From the cell containing the given text, extract its center point as (X, Y) coordinate. 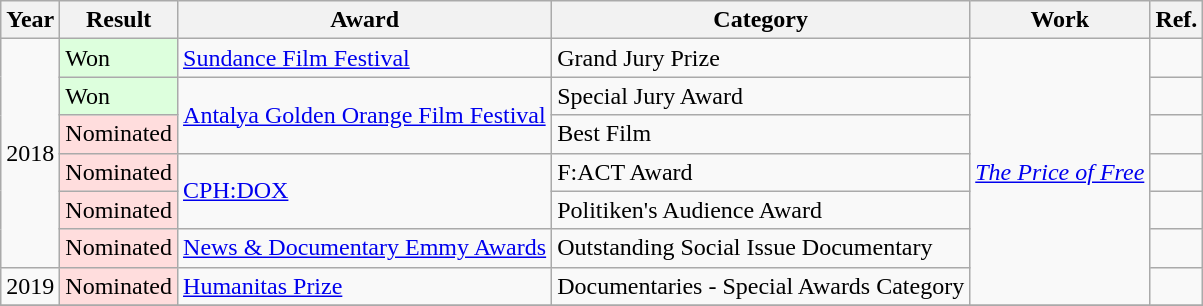
The Price of Free (1060, 172)
News & Documentary Emmy Awards (365, 248)
2018 (30, 153)
Antalya Golden Orange Film Festival (365, 115)
Ref. (1176, 20)
F:ACT Award (761, 172)
2019 (30, 286)
Award (365, 20)
Work (1060, 20)
Documentaries - Special Awards Category (761, 286)
Best Film (761, 134)
Year (30, 20)
Grand Jury Prize (761, 58)
Sundance Film Festival (365, 58)
CPH:DOX (365, 191)
Politiken's Audience Award (761, 210)
Category (761, 20)
Outstanding Social Issue Documentary (761, 248)
Special Jury Award (761, 96)
Result (119, 20)
Humanitas Prize (365, 286)
